Extract the (X, Y) coordinate from the center of the cell holding the provided text.  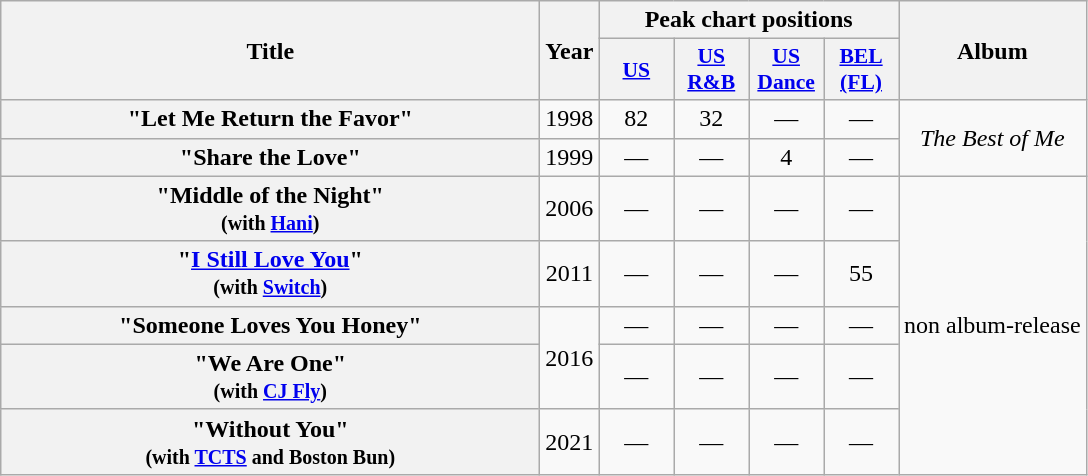
2006 (570, 208)
"Middle of the Night" (with Hani) (270, 208)
"Without You" (with TCTS and Boston Bun) (270, 442)
82 (636, 119)
US R&B (712, 70)
1998 (570, 119)
US Dance (786, 70)
"We Are One" (with CJ Fly) (270, 376)
Title (270, 50)
2021 (570, 442)
4 (786, 157)
1999 (570, 157)
2016 (570, 358)
Year (570, 50)
The Best of Me (992, 138)
US (636, 70)
Album (992, 50)
32 (712, 119)
55 (862, 274)
"I Still Love You" (with Switch) (270, 274)
2011 (570, 274)
non album-release (992, 325)
"Let Me Return the Favor" (270, 119)
Peak chart positions (749, 20)
"Share the Love" (270, 157)
"Someone Loves You Honey" (270, 325)
BEL (FL) (862, 70)
